Find where the given text appears and provide that cell's center as [x, y] coordinate. 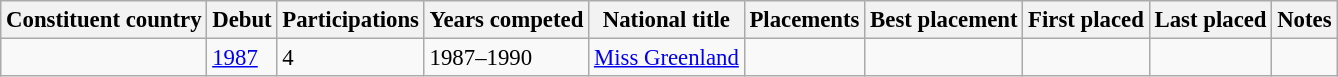
1987–1990 [506, 58]
First placed [1086, 20]
Years competed [506, 20]
Last placed [1210, 20]
Placements [804, 20]
4 [350, 58]
Miss Greenland [666, 58]
Debut [242, 20]
Notes [1304, 20]
1987 [242, 58]
Participations [350, 20]
Constituent country [104, 20]
National title [666, 20]
Best placement [944, 20]
